Provide the [x, y] coordinate of the cell's center where the given text is located.  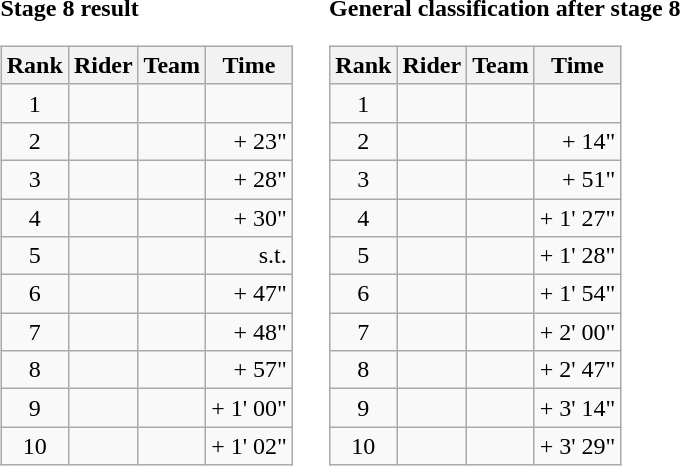
+ 1' 28" [578, 256]
+ 30" [250, 217]
+ 1' 27" [578, 217]
+ 57" [250, 370]
+ 3' 14" [578, 408]
+ 47" [250, 294]
+ 1' 54" [578, 294]
+ 28" [250, 179]
+ 3' 29" [578, 446]
s.t. [250, 256]
+ 51" [578, 179]
+ 23" [250, 141]
+ 2' 47" [578, 370]
+ 14" [578, 141]
+ 48" [250, 332]
+ 2' 00" [578, 332]
+ 1' 00" [250, 408]
+ 1' 02" [250, 446]
